Return [X, Y] of the center of cell containing provided text 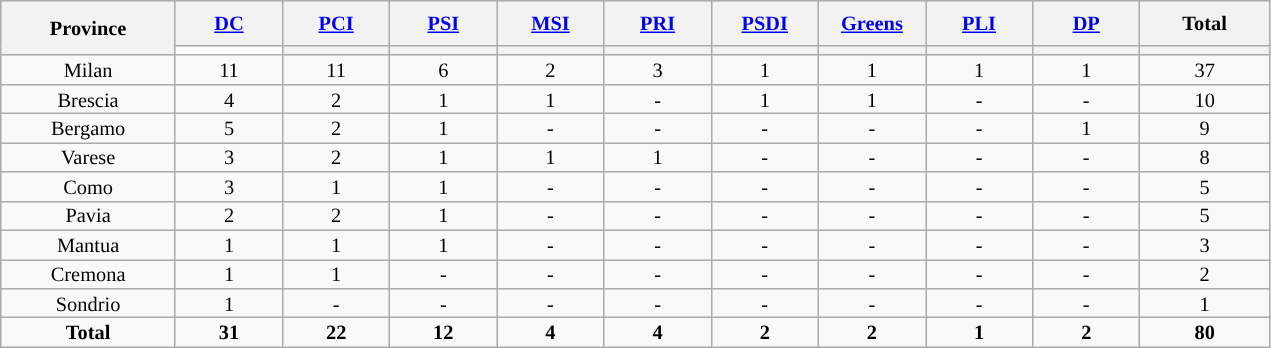
9 [1205, 128]
12 [444, 332]
80 [1205, 332]
Bergamo [88, 128]
DP [1086, 22]
Province [88, 28]
Milan [88, 70]
Mantua [88, 244]
37 [1205, 70]
Como [88, 186]
PRI [658, 22]
PCI [336, 22]
Pavia [88, 216]
Varese [88, 156]
MSI [550, 22]
31 [228, 332]
PSI [444, 22]
Cremona [88, 274]
DC [228, 22]
Brescia [88, 98]
Sondrio [88, 302]
Greens [872, 22]
10 [1205, 98]
8 [1205, 156]
6 [444, 70]
PLI [980, 22]
PSDI [764, 22]
22 [336, 332]
